Output the [x, y] coordinate of the center of the cell containing the given text.  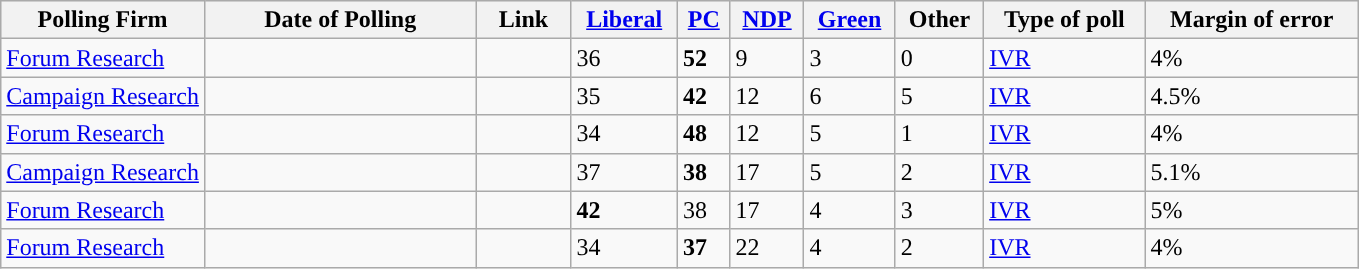
1 [939, 134]
9 [767, 58]
Other [939, 20]
48 [704, 134]
52 [704, 58]
0 [939, 58]
Liberal [624, 20]
PC [704, 20]
22 [767, 248]
5% [1252, 210]
Link [524, 20]
NDP [767, 20]
5.1% [1252, 172]
Date of Polling [340, 20]
Type of poll [1064, 20]
35 [624, 96]
Margin of error [1252, 20]
4.5% [1252, 96]
6 [850, 96]
Polling Firm [103, 20]
Green [850, 20]
36 [624, 58]
